Provide the (X, Y) coordinate of the cell's center where the given text is located.  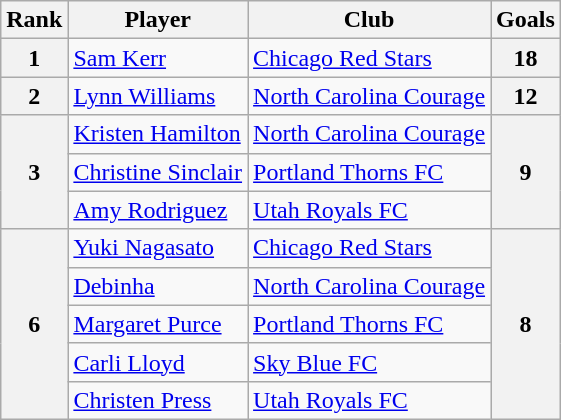
12 (526, 96)
2 (34, 96)
Debinha (158, 286)
Lynn Williams (158, 96)
Player (158, 20)
Club (370, 20)
Sam Kerr (158, 58)
8 (526, 324)
Kristen Hamilton (158, 134)
1 (34, 58)
3 (34, 172)
6 (34, 324)
Rank (34, 20)
18 (526, 58)
Christen Press (158, 400)
Sky Blue FC (370, 362)
Margaret Purce (158, 324)
9 (526, 172)
Carli Lloyd (158, 362)
Yuki Nagasato (158, 248)
Goals (526, 20)
Christine Sinclair (158, 172)
Amy Rodriguez (158, 210)
